Scan for the cell matching the given text and deliver its [X, Y] coordinate at center. 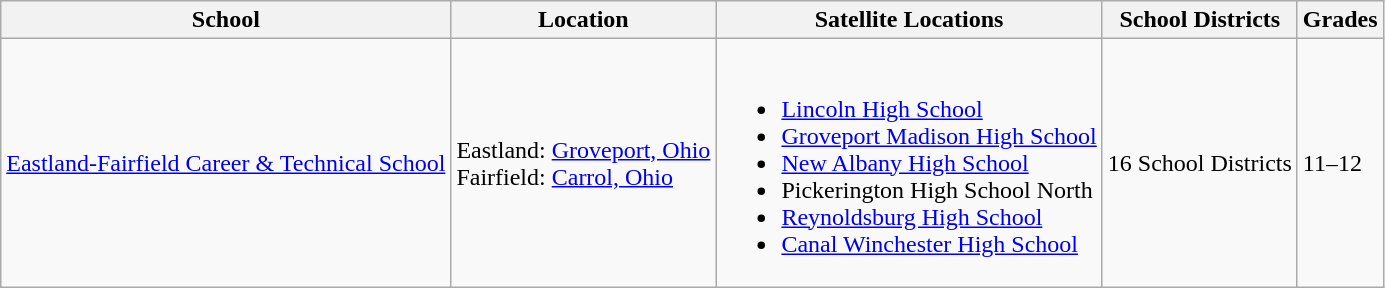
Satellite Locations [909, 20]
School Districts [1200, 20]
11–12 [1340, 163]
Eastland: Groveport, OhioFairfield: Carrol, Ohio [584, 163]
Grades [1340, 20]
Location [584, 20]
16 School Districts [1200, 163]
Eastland-Fairfield Career & Technical School [226, 163]
School [226, 20]
